Return the [X, Y] coordinate for the center point of the cell that contains the specified text.  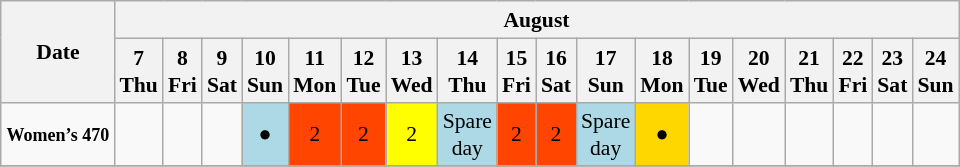
18Mon [662, 70]
7Thu [138, 70]
16Sat [556, 70]
12Tue [363, 70]
15Fri [516, 70]
24Sun [935, 70]
23Sat [892, 70]
11Mon [314, 70]
August [536, 20]
Date [58, 52]
14Thu [468, 70]
13Wed [412, 70]
8Fri [182, 70]
Women’s 470 [58, 134]
17Sun [606, 70]
19Tue [711, 70]
10Sun [265, 70]
20Wed [759, 70]
9Sat [222, 70]
21Thu [810, 70]
22Fri [852, 70]
